Capture the cell that displays the provided text and extract its (X, Y) central coordinate. 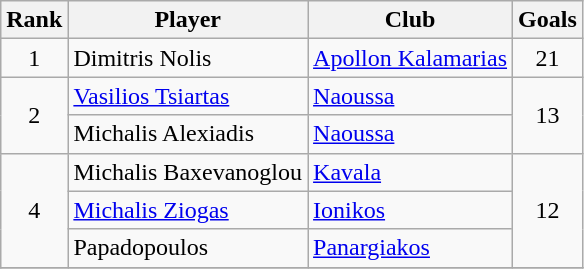
12 (548, 210)
Club (410, 20)
2 (34, 115)
Goals (548, 20)
Dimitris Nolis (188, 58)
Vasilios Tsiartas (188, 96)
4 (34, 210)
Player (188, 20)
Papadopoulos (188, 248)
1 (34, 58)
21 (548, 58)
Apollon Kalamarias (410, 58)
Michalis Ziogas (188, 210)
Michalis Alexiadis (188, 134)
13 (548, 115)
Michalis Baxevanoglou (188, 172)
Ionikos (410, 210)
Panargiakos (410, 248)
Rank (34, 20)
Kavala (410, 172)
